Extract the (x, y) coordinate from the center of the cell holding the provided text.  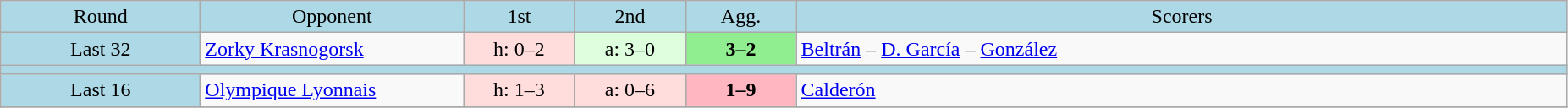
Last 16 (101, 90)
h: 1–3 (520, 90)
Opponent (332, 17)
Olympique Lyonnais (332, 90)
Zorky Krasnogorsk (332, 49)
1–9 (741, 90)
3–2 (741, 49)
Round (101, 17)
1st (520, 17)
h: 0–2 (520, 49)
Scorers (1181, 17)
Beltrán – D. García – González (1181, 49)
Last 32 (101, 49)
2nd (630, 17)
Calderón (1181, 90)
a: 0–6 (630, 90)
Agg. (741, 17)
a: 3–0 (630, 49)
